Scan for the cell matching the given text and deliver its (X, Y) coordinate at center. 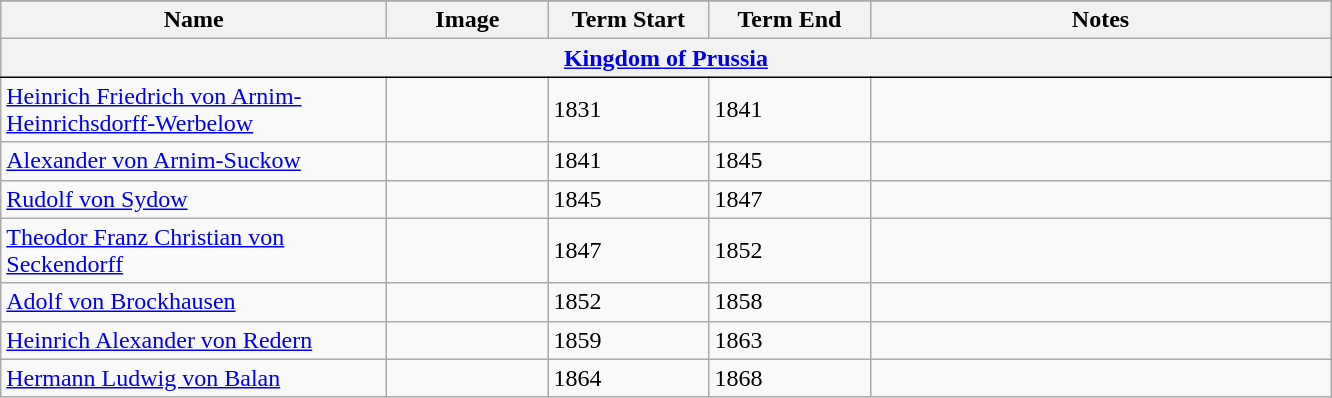
1868 (790, 378)
1858 (790, 302)
Notes (1100, 20)
1863 (790, 340)
Kingdom of Prussia (666, 58)
Name (194, 20)
Theodor Franz Christian von Seckendorff (194, 250)
Adolf von Brockhausen (194, 302)
Term Start (628, 20)
1859 (628, 340)
1831 (628, 110)
Image (468, 20)
Heinrich Friedrich von Arnim-Heinrichsdorff-Werbelow (194, 110)
1864 (628, 378)
Alexander von Arnim-Suckow (194, 161)
Heinrich Alexander von Redern (194, 340)
Hermann Ludwig von Balan (194, 378)
Term End (790, 20)
Rudolf von Sydow (194, 199)
